Return (x, y) of the center of cell containing provided text 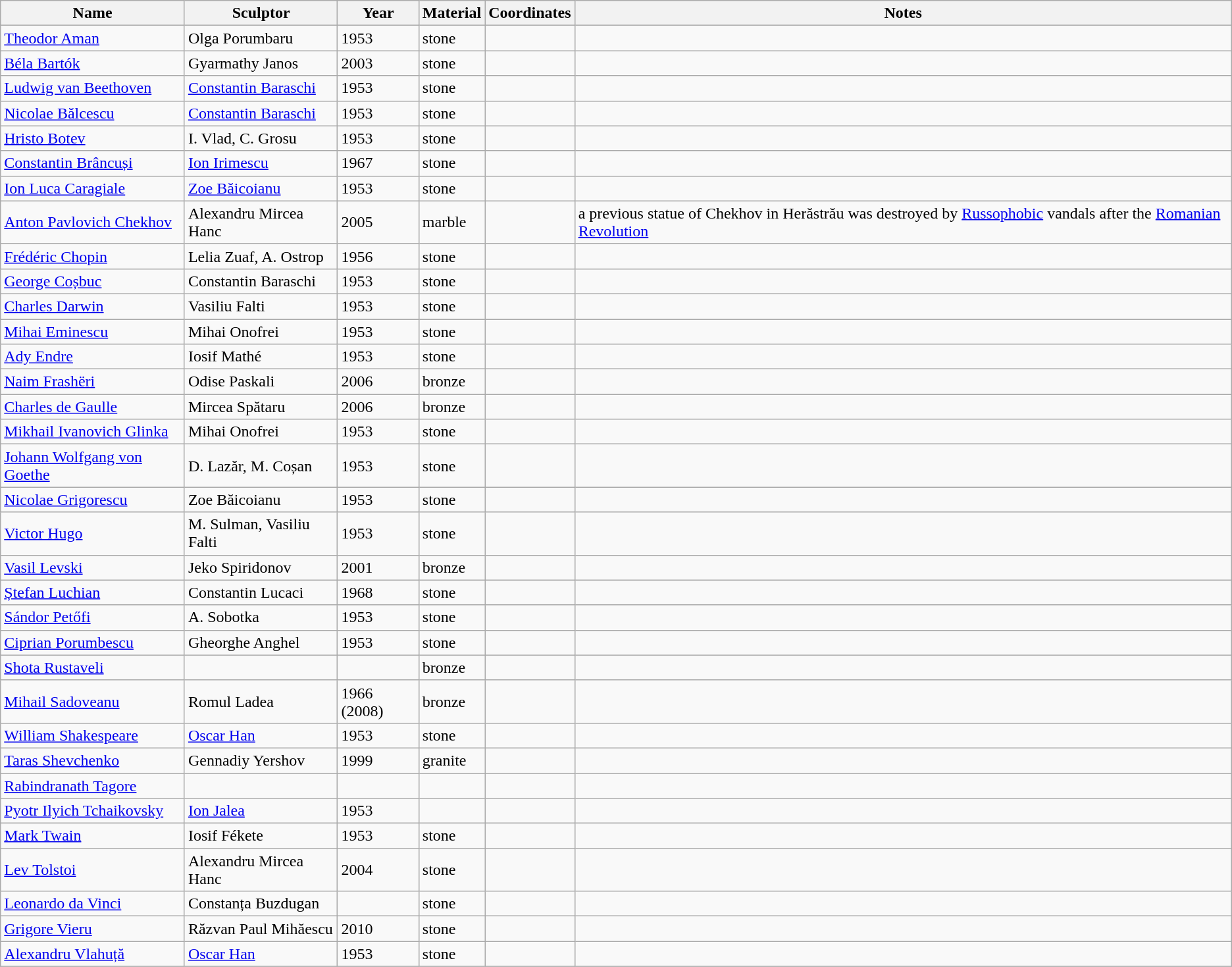
Taras Shevchenko (93, 760)
Iosif Fékete (261, 836)
Vasiliu Falti (261, 306)
Sculptor (261, 13)
Notes (903, 13)
2001 (378, 567)
Odise Paskali (261, 382)
Ion Jalea (261, 811)
Hristo Botev (93, 138)
Ștefan Luchian (93, 592)
Mircea Spătaru (261, 407)
Mark Twain (93, 836)
2005 (378, 222)
Pyotr Ilyich Tchaikovsky (93, 811)
Romul Ladea (261, 702)
Ion Luca Caragiale (93, 188)
Constantin Brâncuși (93, 163)
Ciprian Porumbescu (93, 642)
I. Vlad, C. Grosu (261, 138)
Coordinates (530, 13)
1967 (378, 163)
Iosif Mathé (261, 357)
Grigore Vieru (93, 929)
M. Sulman, Vasiliu Falti (261, 533)
1956 (378, 256)
Olga Porumbaru (261, 38)
Mikhail Ivanovich Glinka (93, 432)
D. Lazăr, M. Coșan (261, 466)
2004 (378, 870)
Gennadiy Yershov (261, 760)
1968 (378, 592)
Name (93, 13)
Johann Wolfgang von Goethe (93, 466)
Lev Tolstoi (93, 870)
2003 (378, 63)
marble (451, 222)
Shota Rustaveli (93, 667)
Ludwig van Beethoven (93, 88)
1999 (378, 760)
Material (451, 13)
2010 (378, 929)
Leonardo da Vinci (93, 904)
granite (451, 760)
William Shakespeare (93, 735)
Frédéric Chopin (93, 256)
Răzvan Paul Mihăescu (261, 929)
Gyarmathy Janos (261, 63)
Ion Irimescu (261, 163)
Vasil Levski (93, 567)
Mihail Sadoveanu (93, 702)
A. Sobotka (261, 617)
Naim Frashëri (93, 382)
Nicolae Grigorescu (93, 500)
Ady Endre (93, 357)
1966 (2008) (378, 702)
a previous statue of Chekhov in Herăstrău was destroyed by Russophobic vandals after the Romanian Revolution (903, 222)
Alexandru Vlahuță (93, 954)
Anton Pavlovich Chekhov (93, 222)
Constanța Buzdugan (261, 904)
Lelia Zuaf, A. Ostrop (261, 256)
Sándor Petőfi (93, 617)
George Coșbuc (93, 281)
Mihai Eminescu (93, 331)
Constantin Lucaci (261, 592)
Rabindranath Tagore (93, 785)
Béla Bartók (93, 63)
Gheorghe Anghel (261, 642)
Charles de Gaulle (93, 407)
Nicolae Bălcescu (93, 113)
Jeko Spiridonov (261, 567)
Theodor Aman (93, 38)
Charles Darwin (93, 306)
Year (378, 13)
Victor Hugo (93, 533)
